Pinpoint the cell where the given text exists, returning its (X, Y) midpoint coordinate. 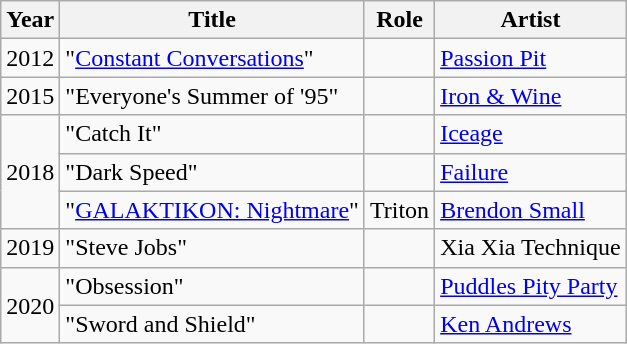
Artist (531, 20)
Iceage (531, 134)
Passion Pit (531, 58)
"Constant Conversations" (212, 58)
Title (212, 20)
Iron & Wine (531, 96)
"GALAKTIKON: Nightmare" (212, 210)
2015 (30, 96)
"Everyone's Summer of '95" (212, 96)
"Dark Speed" (212, 172)
2018 (30, 172)
Failure (531, 172)
Ken Andrews (531, 324)
Triton (399, 210)
"Sword and Shield" (212, 324)
2020 (30, 305)
"Obsession" (212, 286)
Year (30, 20)
Puddles Pity Party (531, 286)
2012 (30, 58)
Role (399, 20)
"Catch It" (212, 134)
Brendon Small (531, 210)
2019 (30, 248)
"Steve Jobs" (212, 248)
Xia Xia Technique (531, 248)
